Search for the cell housing the specified text and yield its (x, y) center coordinate. 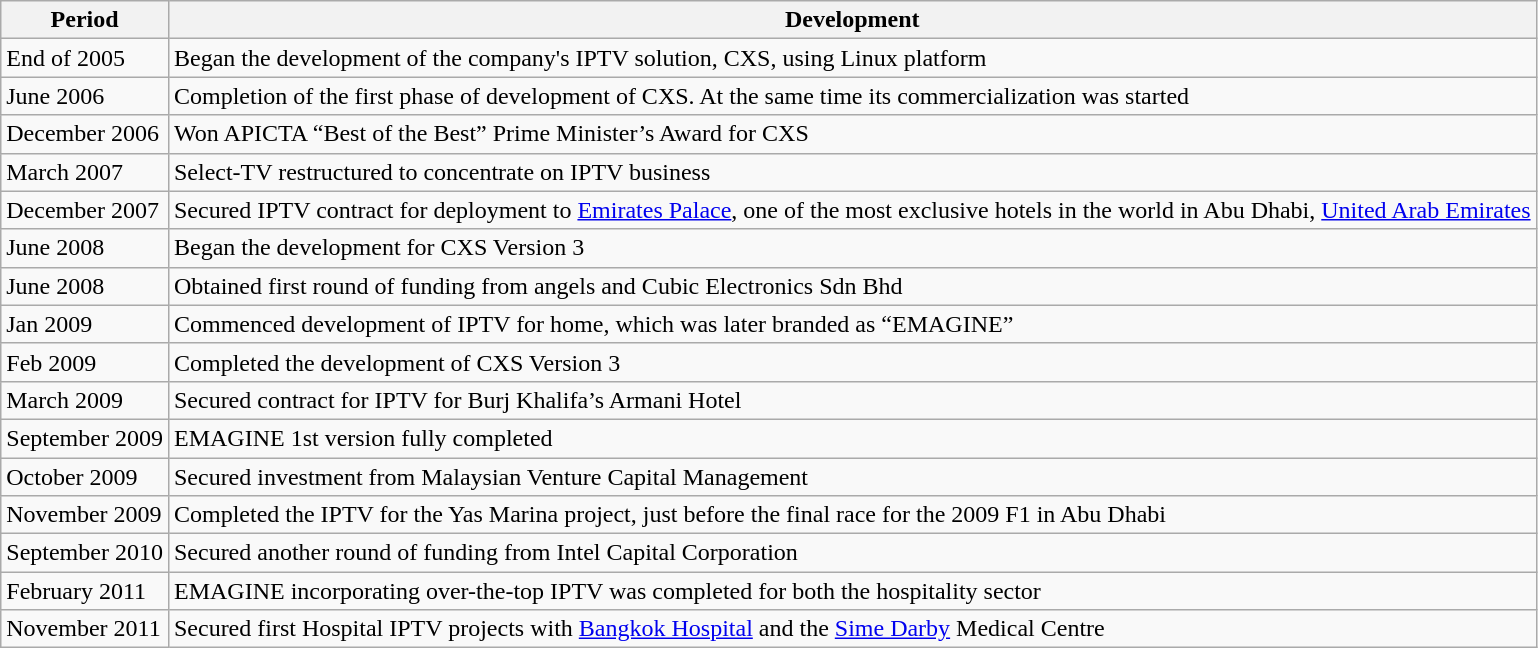
February 2011 (85, 591)
Feb 2009 (85, 362)
March 2007 (85, 172)
End of 2005 (85, 58)
June 2006 (85, 96)
March 2009 (85, 400)
EMAGINE incorporating over-the-top IPTV was completed for both the hospitality sector (852, 591)
Completed the IPTV for the Yas Marina project, just before the final race for the 2009 F1 in Abu Dhabi (852, 515)
November 2011 (85, 629)
Secured investment from Malaysian Venture Capital Management (852, 477)
September 2010 (85, 553)
September 2009 (85, 438)
Secured contract for IPTV for Burj Khalifa’s Armani Hotel (852, 400)
December 2007 (85, 210)
Secured first Hospital IPTV projects with Bangkok Hospital and the Sime Darby Medical Centre (852, 629)
EMAGINE 1st version fully completed (852, 438)
November 2009 (85, 515)
Won APICTA “Best of the Best” Prime Minister’s Award for CXS (852, 134)
Completed the development of CXS Version 3 (852, 362)
Began the development for CXS Version 3 (852, 248)
Secured another round of funding from Intel Capital Corporation (852, 553)
Development (852, 20)
Began the development of the company's IPTV solution, CXS, using Linux platform (852, 58)
Obtained first round of funding from angels and Cubic Electronics Sdn Bhd (852, 286)
December 2006 (85, 134)
Period (85, 20)
Secured IPTV contract for deployment to Emirates Palace, one of the most exclusive hotels in the world in Abu Dhabi, United Arab Emirates (852, 210)
Commenced development of IPTV for home, which was later branded as “EMAGINE” (852, 324)
Select-TV restructured to concentrate on IPTV business (852, 172)
October 2009 (85, 477)
Jan 2009 (85, 324)
Completion of the first phase of development of CXS. At the same time its commercialization was started (852, 96)
